Identify which cell holds the provided text, then report its [X, Y] central coordinate. 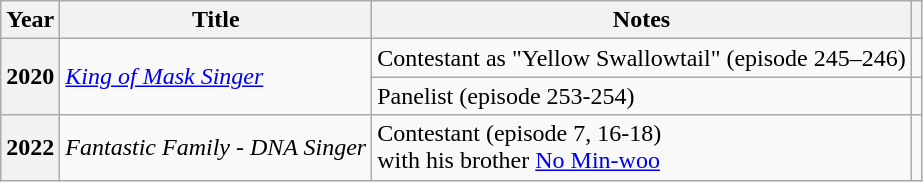
Notes [642, 20]
Title [216, 20]
Panelist (episode 253-254) [642, 96]
Contestant (episode 7, 16-18)with his brother No Min-woo [642, 148]
Year [30, 20]
2020 [30, 77]
Fantastic Family - DNA Singer [216, 148]
2022 [30, 148]
King of Mask Singer [216, 77]
Contestant as "Yellow Swallowtail" (episode 245–246) [642, 58]
